From the cell containing the given text, extract its center point as (X, Y) coordinate. 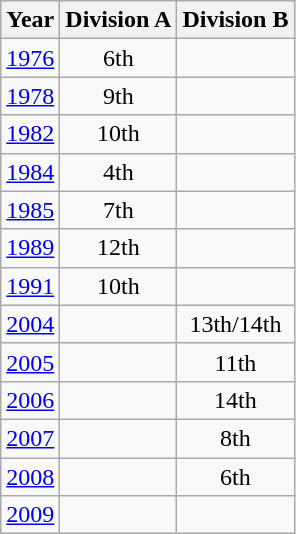
14th (236, 400)
2007 (30, 438)
12th (118, 248)
Year (30, 20)
9th (118, 96)
1985 (30, 210)
Division A (118, 20)
2009 (30, 515)
4th (118, 172)
2005 (30, 362)
2008 (30, 477)
13th/14th (236, 324)
1984 (30, 172)
2004 (30, 324)
1991 (30, 286)
1989 (30, 248)
1978 (30, 96)
7th (118, 210)
1982 (30, 134)
Division B (236, 20)
8th (236, 438)
1976 (30, 58)
2006 (30, 400)
11th (236, 362)
